Return the [x, y] coordinate for the center point of the cell that contains the specified text.  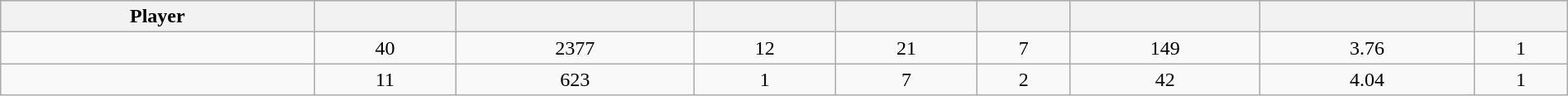
623 [575, 79]
2 [1024, 79]
40 [385, 48]
11 [385, 79]
42 [1165, 79]
149 [1165, 48]
3.76 [1368, 48]
4.04 [1368, 79]
2377 [575, 48]
12 [764, 48]
Player [157, 17]
21 [906, 48]
